From the cell containing the given text, extract its center point as [x, y] coordinate. 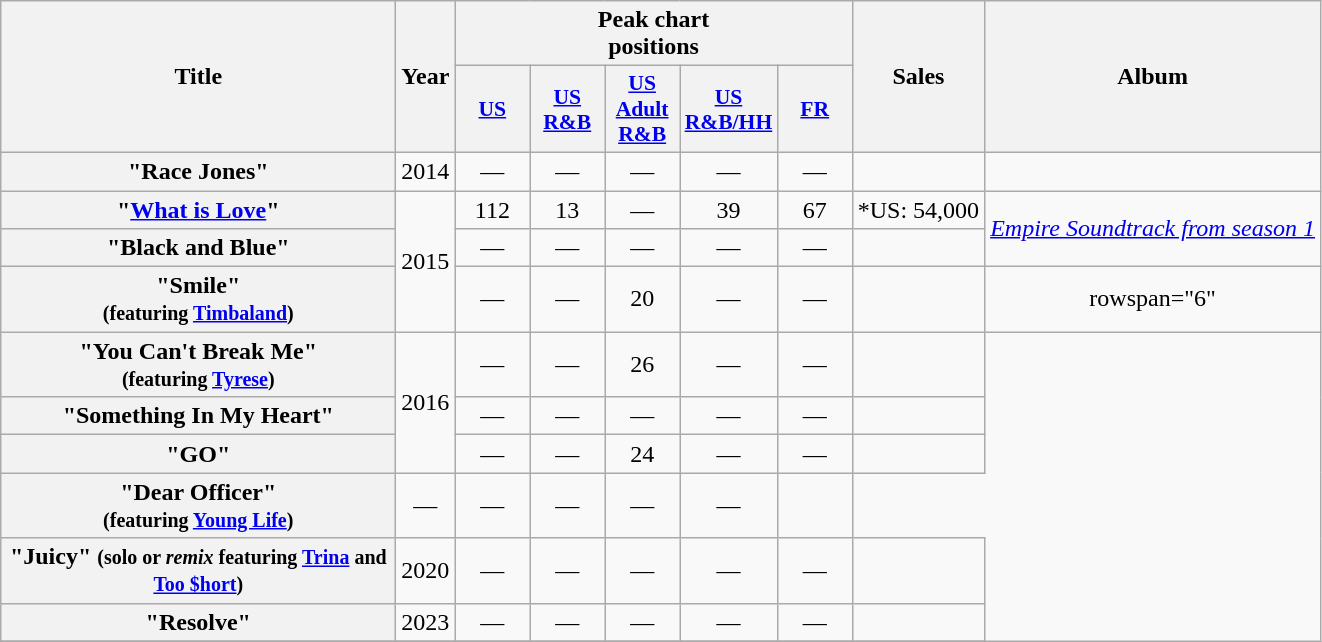
rowspan="6" [1153, 300]
"Dear Officer"(featuring Young Life) [198, 506]
FR [814, 110]
2014 [426, 171]
US [492, 110]
"Smile"(featuring Timbaland) [198, 300]
"Juicy" (solo or remix featuring Trina and Too $hort) [198, 570]
Empire Soundtrack from season 1 [1153, 228]
Album [1153, 77]
26 [642, 364]
Title [198, 77]
USAdult R&B [642, 110]
Year [426, 77]
Peak chartpositions [654, 34]
"Resolve" [198, 622]
*US: 54,000 [918, 209]
"Black and Blue" [198, 248]
67 [814, 209]
20 [642, 300]
39 [729, 209]
"GO" [198, 454]
2016 [426, 402]
USR&B/HH [729, 110]
2015 [426, 260]
"Race Jones" [198, 171]
24 [642, 454]
"You Can't Break Me"(featuring Tyrese) [198, 364]
"What is Love" [198, 209]
2020 [426, 570]
"Something In My Heart" [198, 416]
112 [492, 209]
2023 [426, 622]
Sales [918, 77]
USR&B [568, 110]
13 [568, 209]
